Return the (x, y) coordinate for the center point of the cell that contains the specified text.  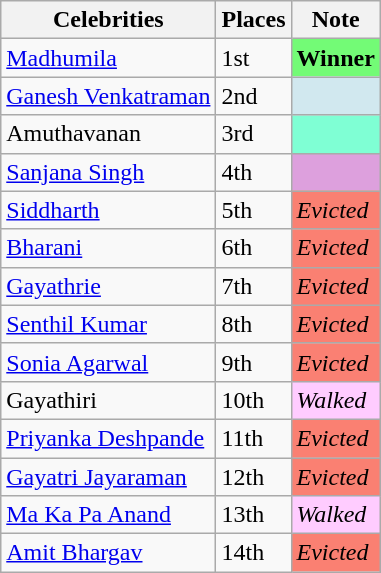
Amit Bhargav (108, 553)
10th (254, 400)
Madhumila (108, 58)
Celebrities (108, 20)
13th (254, 515)
11th (254, 438)
5th (254, 210)
Sonia Agarwal (108, 362)
Senthil Kumar (108, 324)
8th (254, 324)
1st (254, 58)
Ma Ka Pa Anand (108, 515)
2nd (254, 96)
Sanjana Singh (108, 172)
Gayathrie (108, 286)
Bharani (108, 248)
Gayatri Jayaraman (108, 477)
Places (254, 20)
7th (254, 286)
Gayathiri (108, 400)
12th (254, 477)
9th (254, 362)
3rd (254, 134)
Ganesh Venkatraman (108, 96)
Amuthavanan (108, 134)
14th (254, 553)
Priyanka Deshpande (108, 438)
6th (254, 248)
Note (336, 20)
4th (254, 172)
Winner (336, 58)
Siddharth (108, 210)
